Provide the (X, Y) coordinate of the cell's center where the given text is located.  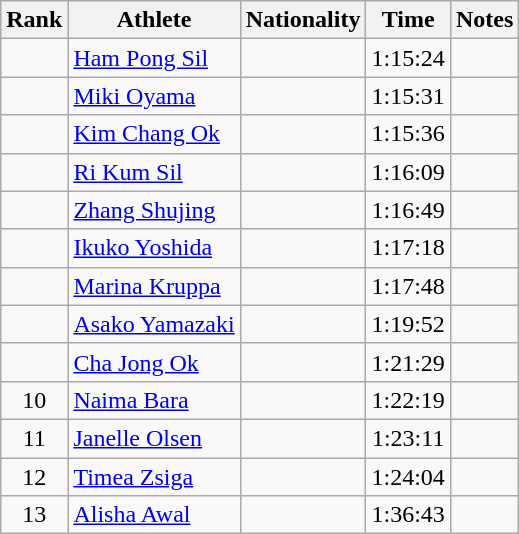
1:17:18 (408, 248)
Athlete (154, 20)
Ri Kum Sil (154, 172)
1:36:43 (408, 515)
1:22:19 (408, 400)
1:19:52 (408, 324)
13 (34, 515)
Cha Jong Ok (154, 362)
Rank (34, 20)
Notes (484, 20)
10 (34, 400)
Janelle Olsen (154, 438)
Kim Chang Ok (154, 134)
1:24:04 (408, 477)
Naima Bara (154, 400)
1:15:36 (408, 134)
Nationality (303, 20)
Marina Kruppa (154, 286)
Alisha Awal (154, 515)
1:17:48 (408, 286)
Miki Oyama (154, 96)
1:15:31 (408, 96)
Timea Zsiga (154, 477)
12 (34, 477)
Zhang Shujing (154, 210)
1:16:09 (408, 172)
1:16:49 (408, 210)
1:21:29 (408, 362)
Time (408, 20)
1:15:24 (408, 58)
11 (34, 438)
Ikuko Yoshida (154, 248)
1:23:11 (408, 438)
Ham Pong Sil (154, 58)
Asako Yamazaki (154, 324)
